Return the [X, Y] coordinate for the center point of the cell that contains the specified text.  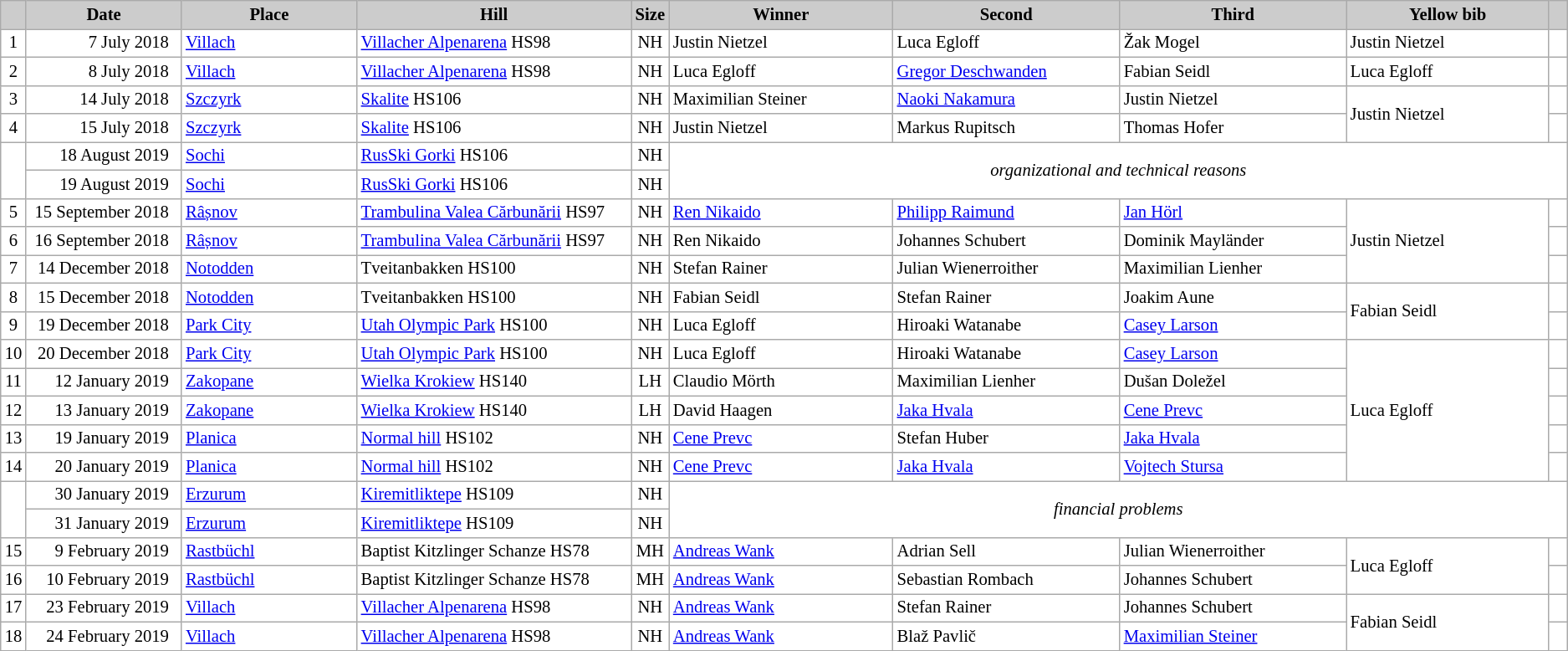
12 January 2019 [104, 382]
24 February 2019 [104, 636]
9 February 2019 [104, 551]
Hill [494, 14]
Thomas Hofer [1233, 128]
Gregor Deschwanden [1007, 71]
13 [13, 438]
14 [13, 466]
4 [13, 128]
18 [13, 636]
Adrian Sell [1007, 551]
Dominik Mayländer [1233, 240]
16 September 2018 [104, 240]
6 [13, 240]
15 September 2018 [104, 213]
3 [13, 100]
David Haagen [781, 410]
Size [651, 14]
Philipp Raimund [1007, 213]
18 August 2019 [104, 156]
Third [1233, 14]
Naoki Nakamura [1007, 100]
19 August 2019 [104, 184]
7 July 2018 [104, 43]
17 [13, 607]
19 December 2018 [104, 325]
financial problems [1119, 509]
12 [13, 410]
14 December 2018 [104, 269]
Joakim Aune [1233, 297]
Yellow bib [1448, 14]
Markus Rupitsch [1007, 128]
Second [1007, 14]
10 February 2019 [104, 580]
20 December 2018 [104, 354]
7 [13, 269]
Sebastian Rombach [1007, 580]
1 [13, 43]
Jan Hörl [1233, 213]
Place [269, 14]
Žak Mogel [1233, 43]
16 [13, 580]
9 [13, 325]
19 January 2019 [104, 438]
8 July 2018 [104, 71]
15 December 2018 [104, 297]
Dušan Doležel [1233, 382]
8 [13, 297]
Date [104, 14]
14 July 2018 [104, 100]
15 July 2018 [104, 128]
Blaž Pavlič [1007, 636]
23 February 2019 [104, 607]
10 [13, 354]
20 January 2019 [104, 466]
15 [13, 551]
Stefan Huber [1007, 438]
2 [13, 71]
31 January 2019 [104, 523]
30 January 2019 [104, 495]
13 January 2019 [104, 410]
Claudio Mörth [781, 382]
Winner [781, 14]
organizational and technical reasons [1119, 170]
Vojtech Stursa [1233, 466]
5 [13, 213]
11 [13, 382]
